Locate the cell with the specified text and output its (X, Y) center coordinate. 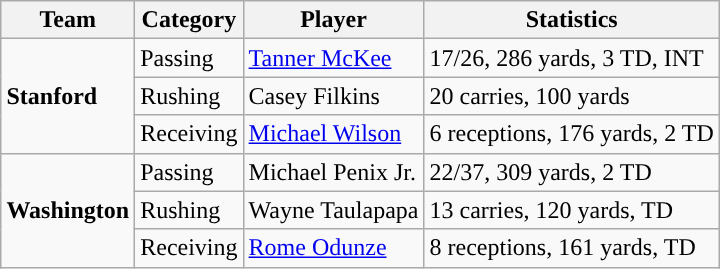
Player (334, 20)
Casey Filkins (334, 96)
Rome Odunze (334, 248)
Category (189, 20)
Michael Penix Jr. (334, 172)
Statistics (572, 20)
8 receptions, 161 yards, TD (572, 248)
Stanford (68, 96)
Washington (68, 210)
Wayne Taulapapa (334, 210)
20 carries, 100 yards (572, 96)
22/37, 309 yards, 2 TD (572, 172)
Tanner McKee (334, 58)
Team (68, 20)
Michael Wilson (334, 134)
17/26, 286 yards, 3 TD, INT (572, 58)
6 receptions, 176 yards, 2 TD (572, 134)
13 carries, 120 yards, TD (572, 210)
